Determine the [X, Y] coordinate at the center of the cell enclosing the given text.  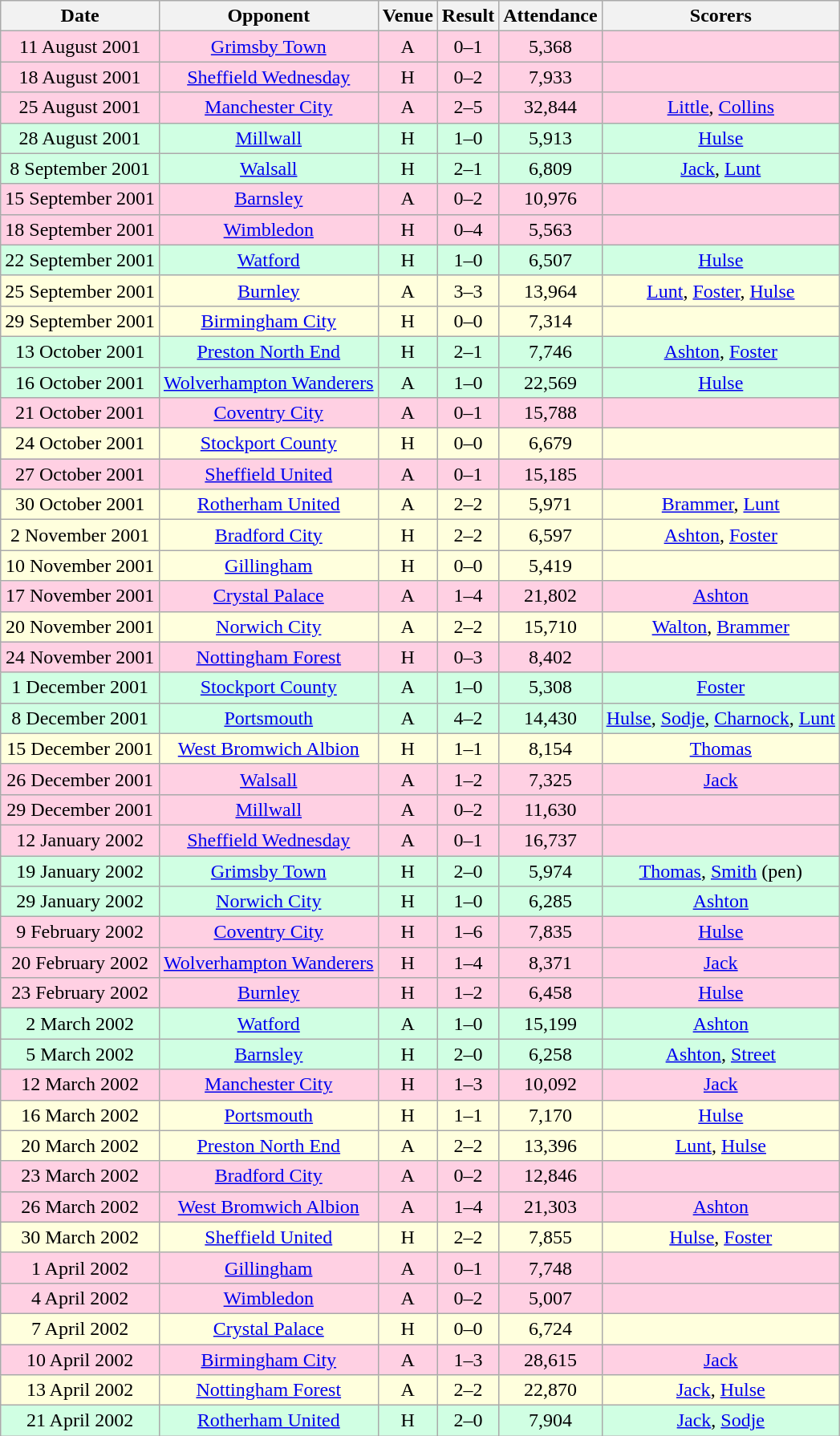
7,748 [550, 1268]
7,746 [550, 351]
7,325 [550, 779]
13 April 2002 [80, 1390]
10 April 2002 [80, 1360]
8 December 2001 [80, 718]
32,844 [550, 107]
25 September 2001 [80, 290]
21 April 2002 [80, 1421]
7,835 [550, 932]
22,870 [550, 1390]
Opponent [268, 16]
6,724 [550, 1329]
6,258 [550, 1054]
24 October 2001 [80, 444]
1–6 [468, 932]
13,964 [550, 290]
5,007 [550, 1298]
21 October 2001 [80, 413]
30 October 2001 [80, 505]
6,809 [550, 168]
29 December 2001 [80, 809]
Walton, Brammer [720, 627]
13 October 2001 [80, 351]
8,371 [550, 963]
2–5 [468, 107]
7,314 [550, 321]
20 November 2001 [80, 627]
20 March 2002 [80, 1146]
Scorers [720, 16]
5,563 [550, 229]
21,802 [550, 596]
5 March 2002 [80, 1054]
13,396 [550, 1146]
Lunt, Foster, Hulse [720, 290]
5,971 [550, 505]
24 November 2001 [80, 657]
16 October 2001 [80, 383]
22,569 [550, 383]
22 September 2001 [80, 260]
28,615 [550, 1360]
Jack, Hulse [720, 1390]
3–3 [468, 290]
Result [468, 16]
7,933 [550, 77]
16 March 2002 [80, 1115]
17 November 2001 [80, 596]
26 December 2001 [80, 779]
Jack, Sodje [720, 1421]
14,430 [550, 718]
Foster [720, 688]
8,402 [550, 657]
0–3 [468, 657]
9 February 2002 [80, 932]
Ashton, Street [720, 1054]
Attendance [550, 16]
5,368 [550, 47]
30 March 2002 [80, 1237]
Hulse, Sodje, Charnock, Lunt [720, 718]
1 December 2001 [80, 688]
1 April 2002 [80, 1268]
Hulse, Foster [720, 1237]
15,199 [550, 1024]
15 September 2001 [80, 199]
7 April 2002 [80, 1329]
20 February 2002 [80, 963]
5,419 [550, 566]
4 April 2002 [80, 1298]
12 March 2002 [80, 1085]
7,170 [550, 1115]
12 January 2002 [80, 840]
12,846 [550, 1176]
5,913 [550, 138]
6,507 [550, 260]
5,974 [550, 870]
2 November 2001 [80, 535]
7,904 [550, 1421]
15,710 [550, 627]
19 January 2002 [80, 870]
Little, Collins [720, 107]
7,855 [550, 1237]
Venue [408, 16]
10,092 [550, 1085]
18 September 2001 [80, 229]
10 November 2001 [80, 566]
29 September 2001 [80, 321]
11,630 [550, 809]
Lunt, Hulse [720, 1146]
29 January 2002 [80, 902]
6,679 [550, 444]
16,737 [550, 840]
23 February 2002 [80, 993]
26 March 2002 [80, 1207]
15 December 2001 [80, 748]
0–4 [468, 229]
2 March 2002 [80, 1024]
6,597 [550, 535]
4–2 [468, 718]
8,154 [550, 748]
15,788 [550, 413]
10,976 [550, 199]
11 August 2001 [80, 47]
23 March 2002 [80, 1176]
18 August 2001 [80, 77]
8 September 2001 [80, 168]
6,458 [550, 993]
28 August 2001 [80, 138]
Date [80, 16]
25 August 2001 [80, 107]
Brammer, Lunt [720, 505]
Thomas [720, 748]
6,285 [550, 902]
21,303 [550, 1207]
27 October 2001 [80, 474]
Thomas, Smith (pen) [720, 870]
15,185 [550, 474]
5,308 [550, 688]
Jack, Lunt [720, 168]
